Determine the [x, y] coordinate at the center of the cell enclosing the given text.  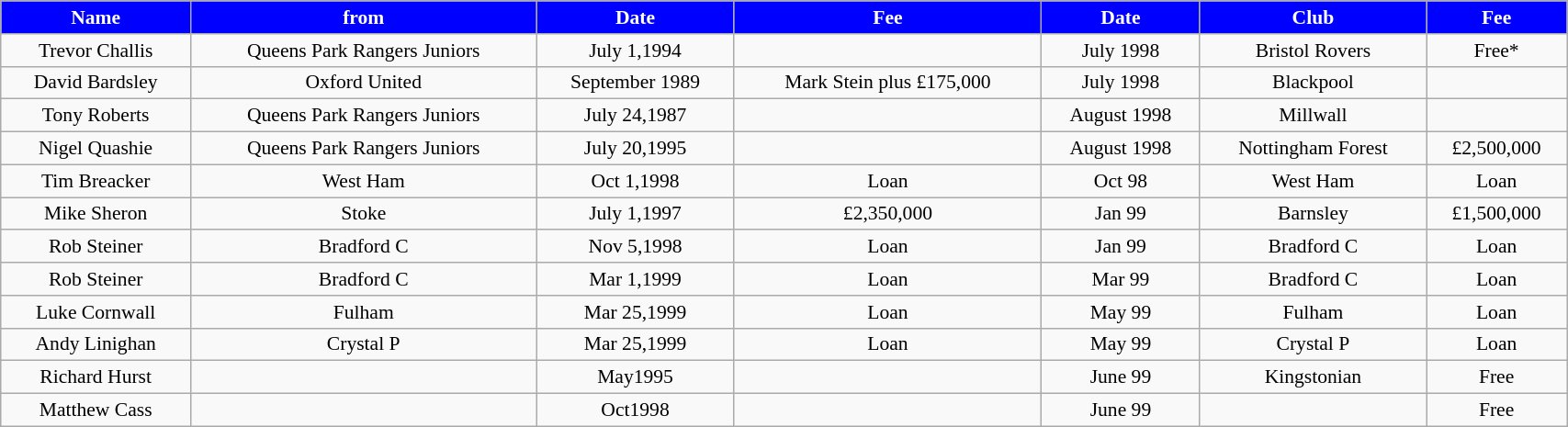
Tim Breacker [96, 181]
Nigel Quashie [96, 149]
£2,350,000 [887, 214]
Luke Cornwall [96, 312]
£1,500,000 [1497, 214]
Nov 5,1998 [636, 247]
Mike Sheron [96, 214]
Kingstonian [1313, 377]
Name [96, 17]
Richard Hurst [96, 377]
Mar 99 [1121, 279]
Bristol Rovers [1313, 51]
September 1989 [636, 83]
Millwall [1313, 116]
Oct 98 [1121, 181]
Tony Roberts [96, 116]
Barnsley [1313, 214]
July 20,1995 [636, 149]
May1995 [636, 377]
July 1,1997 [636, 214]
David Bardsley [96, 83]
Mar 1,1999 [636, 279]
Oct1998 [636, 410]
Matthew Cass [96, 410]
Mark Stein plus £175,000 [887, 83]
Oct 1,1998 [636, 181]
Nottingham Forest [1313, 149]
from [364, 17]
July 24,1987 [636, 116]
Free* [1497, 51]
Andy Linighan [96, 344]
Blackpool [1313, 83]
Club [1313, 17]
Trevor Challis [96, 51]
Stoke [364, 214]
July 1,1994 [636, 51]
£2,500,000 [1497, 149]
Oxford United [364, 83]
